Locate the cell with the specified text and output its (X, Y) center coordinate. 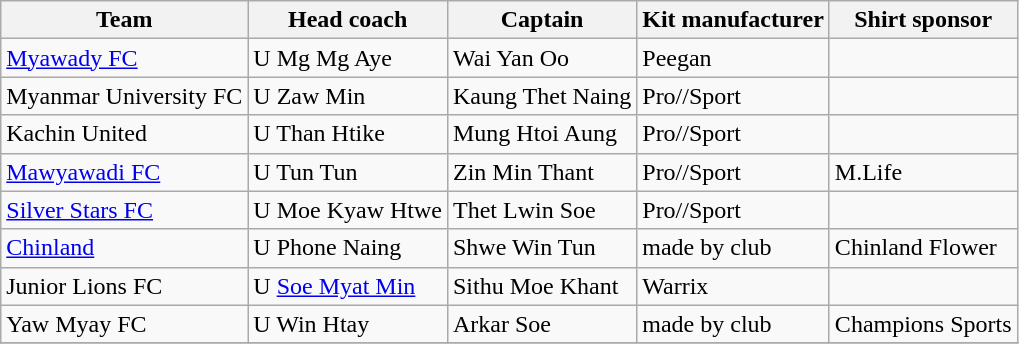
Wai Yan Oo (542, 58)
Myanmar University FC (124, 96)
U Tun Tun (348, 172)
Zin Min Thant (542, 172)
Captain (542, 20)
Kit manufacturer (734, 20)
U Moe Kyaw Htwe (348, 210)
U Win Htay (348, 324)
Kaung Thet Naing (542, 96)
U Phone Naing (348, 248)
Arkar Soe (542, 324)
Kachin United (124, 134)
Head coach (348, 20)
Shwe Win Tun (542, 248)
Mung Htoi Aung (542, 134)
Shirt sponsor (923, 20)
Chinland Flower (923, 248)
Sithu Moe Khant (542, 286)
Mawyawadi FC (124, 172)
Silver Stars FC (124, 210)
Peegan (734, 58)
M.Life (923, 172)
Warrix (734, 286)
Yaw Myay FC (124, 324)
Thet Lwin Soe (542, 210)
Champions Sports (923, 324)
Junior Lions FC (124, 286)
U Zaw Min (348, 96)
Myawady FC (124, 58)
Chinland (124, 248)
Team (124, 20)
U Than Htike (348, 134)
U Soe Myat Min (348, 286)
U Mg Mg Aye (348, 58)
